For the text-containing cell, return its midpoint in [X, Y] coordinate format. 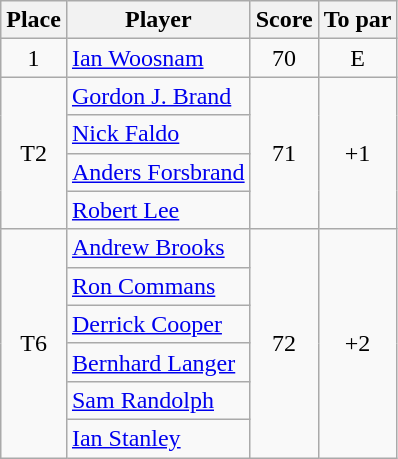
To par [358, 20]
T6 [34, 343]
Robert Lee [158, 210]
Bernhard Langer [158, 362]
70 [284, 58]
Gordon J. Brand [158, 96]
Andrew Brooks [158, 248]
+2 [358, 343]
E [358, 58]
72 [284, 343]
Score [284, 20]
T2 [34, 153]
Ian Woosnam [158, 58]
1 [34, 58]
Player [158, 20]
Derrick Cooper [158, 324]
Ron Commans [158, 286]
Ian Stanley [158, 438]
+1 [358, 153]
Sam Randolph [158, 400]
71 [284, 153]
Nick Faldo [158, 134]
Anders Forsbrand [158, 172]
Place [34, 20]
